From the cell containing the given text, extract its center point as (X, Y) coordinate. 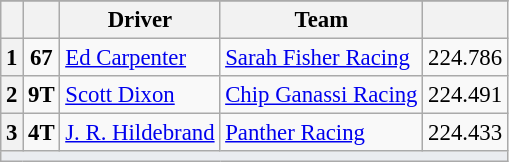
Sarah Fisher Racing (322, 58)
2 (12, 95)
J. R. Hildebrand (140, 133)
1 (12, 58)
224.786 (466, 58)
Panther Racing (322, 133)
Chip Ganassi Racing (322, 95)
224.491 (466, 95)
Ed Carpenter (140, 58)
Team (322, 20)
4T (42, 133)
224.433 (466, 133)
9T (42, 95)
Scott Dixon (140, 95)
67 (42, 58)
3 (12, 133)
Driver (140, 20)
